Find where the given text appears and provide that cell's center as (x, y) coordinate. 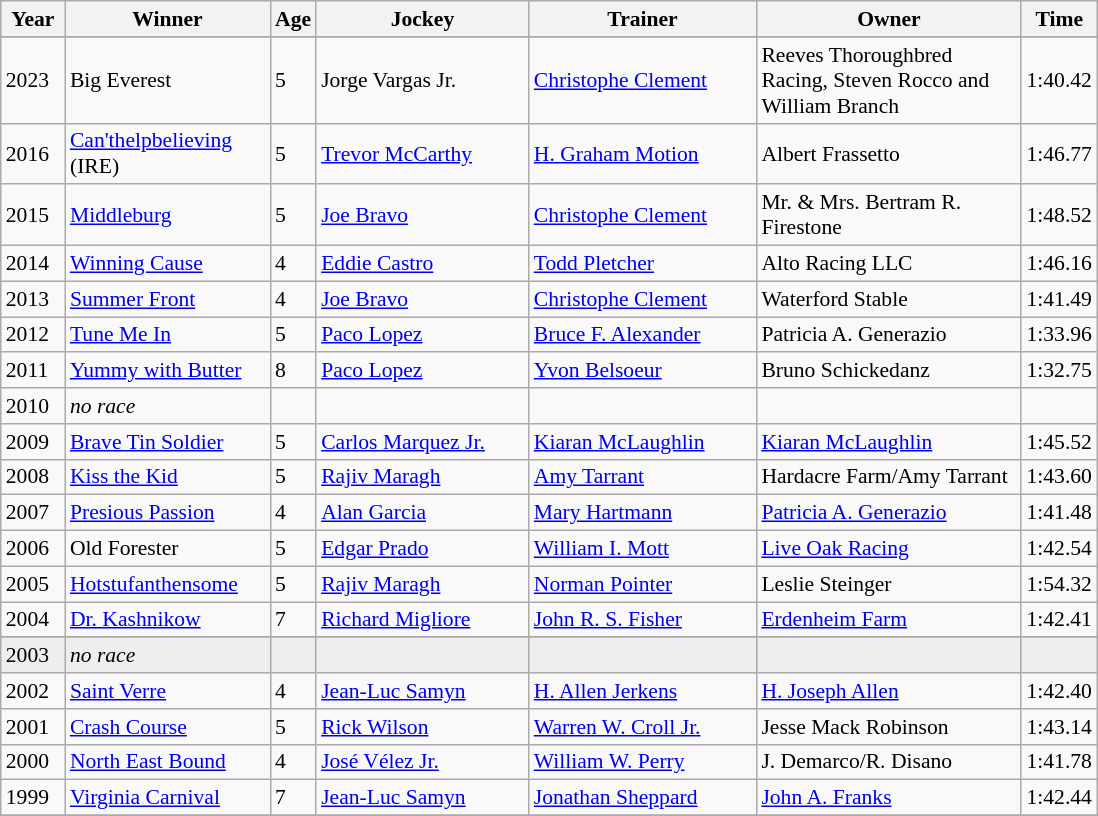
1:40.42 (1058, 80)
Time (1058, 19)
Erdenheim Farm (888, 620)
Bruno Schickedanz (888, 371)
Todd Pletcher (643, 264)
Reeves Thoroughbred Racing, Steven Rocco and William Branch (888, 80)
Carlos Marquez Jr. (422, 442)
Middleburg (168, 216)
Winning Cause (168, 264)
H. Graham Motion (643, 154)
Virginia Carnival (168, 798)
Presious Passion (168, 513)
8 (293, 371)
2023 (33, 80)
2000 (33, 762)
William I. Mott (643, 549)
2006 (33, 549)
Hardacre Farm/Amy Tarrant (888, 477)
1:42.54 (1058, 549)
1:43.60 (1058, 477)
José Vélez Jr. (422, 762)
2003 (33, 656)
Alan Garcia (422, 513)
Mary Hartmann (643, 513)
Trevor McCarthy (422, 154)
Owner (888, 19)
Albert Frassetto (888, 154)
H. Joseph Allen (888, 691)
Warren W. Croll Jr. (643, 727)
2010 (33, 406)
1:41.49 (1058, 299)
Tune Me In (168, 335)
Jorge Vargas Jr. (422, 80)
Leslie Steinger (888, 584)
Dr. Kashnikow (168, 620)
Kiss the Kid (168, 477)
2002 (33, 691)
Yvon Belsoeur (643, 371)
2004 (33, 620)
John R. S. Fisher (643, 620)
1:42.41 (1058, 620)
1:42.44 (1058, 798)
2011 (33, 371)
Saint Verre (168, 691)
Big Everest (168, 80)
1:32.75 (1058, 371)
Can'thelpbelieving (IRE) (168, 154)
1:42.40 (1058, 691)
Jesse Mack Robinson (888, 727)
1:43.14 (1058, 727)
2016 (33, 154)
Trainer (643, 19)
Eddie Castro (422, 264)
John A. Franks (888, 798)
1:54.32 (1058, 584)
William W. Perry (643, 762)
J. Demarco/R. Disano (888, 762)
2013 (33, 299)
Crash Course (168, 727)
2009 (33, 442)
Yummy with Butter (168, 371)
Bruce F. Alexander (643, 335)
Winner (168, 19)
North East Bound (168, 762)
1:48.52 (1058, 216)
2001 (33, 727)
1:33.96 (1058, 335)
2014 (33, 264)
1:41.48 (1058, 513)
2015 (33, 216)
1:41.78 (1058, 762)
Edgar Prado (422, 549)
Year (33, 19)
Live Oak Racing (888, 549)
Norman Pointer (643, 584)
2007 (33, 513)
Jonathan Sheppard (643, 798)
Brave Tin Soldier (168, 442)
Mr. & Mrs. Bertram R. Firestone (888, 216)
1:45.52 (1058, 442)
1:46.16 (1058, 264)
Age (293, 19)
Richard Migliore (422, 620)
2008 (33, 477)
Waterford Stable (888, 299)
Hotstufanthensome (168, 584)
2005 (33, 584)
1999 (33, 798)
2012 (33, 335)
1:46.77 (1058, 154)
Summer Front (168, 299)
Rick Wilson (422, 727)
Jockey (422, 19)
Alto Racing LLC (888, 264)
Old Forester (168, 549)
Amy Tarrant (643, 477)
H. Allen Jerkens (643, 691)
